From the cell containing the given text, extract its center point as [X, Y] coordinate. 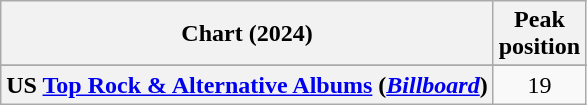
Chart (2024) [247, 34]
US Top Rock & Alternative Albums (Billboard) [247, 85]
Peakposition [539, 34]
19 [539, 85]
